Return the [x, y] coordinate for the center point of the cell that contains the specified text.  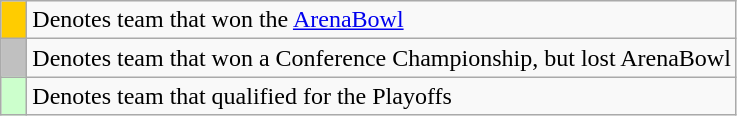
Denotes team that won the ArenaBowl [382, 20]
Denotes team that won a Conference Championship, but lost ArenaBowl [382, 58]
Denotes team that qualified for the Playoffs [382, 96]
